From the cell containing the given text, extract its center point as [X, Y] coordinate. 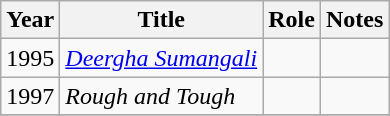
1995 [30, 58]
Role [292, 20]
Rough and Tough [162, 96]
Deergha Sumangali [162, 58]
1997 [30, 96]
Year [30, 20]
Notes [354, 20]
Title [162, 20]
